Determine the [x, y] coordinate at the center of the cell enclosing the given text.  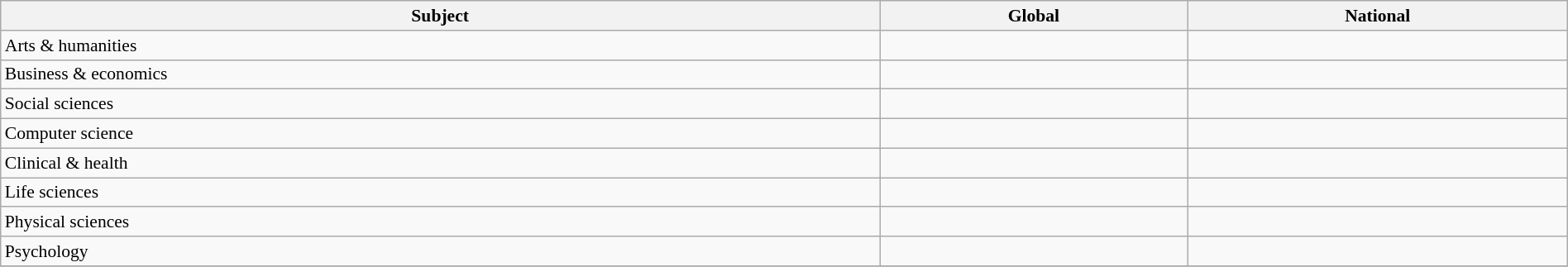
Global [1034, 16]
Physical sciences [440, 222]
Clinical & health [440, 163]
Subject [440, 16]
Social sciences [440, 104]
Arts & humanities [440, 45]
Psychology [440, 251]
National [1378, 16]
Life sciences [440, 193]
Computer science [440, 134]
Business & economics [440, 74]
